For the text-containing cell, return its midpoint in (x, y) coordinate format. 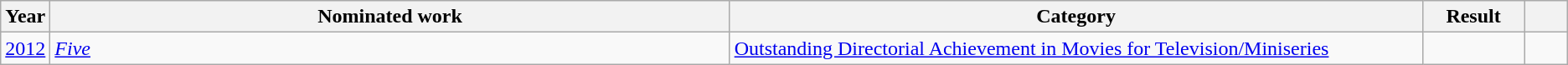
2012 (25, 48)
Nominated work (390, 17)
Category (1075, 17)
Result (1473, 17)
Year (25, 17)
Five (390, 48)
Outstanding Directorial Achievement in Movies for Television/Miniseries (1075, 48)
